Capture the cell that displays the provided text and extract its [X, Y] central coordinate. 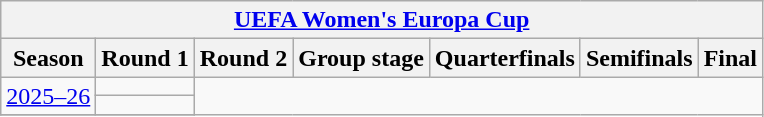
Final [730, 58]
Quarterfinals [504, 58]
2025–26 [48, 96]
Round 2 [243, 58]
Group stage [362, 58]
Semifinals [639, 58]
UEFA Women's Europa Cup [382, 20]
Round 1 [145, 58]
Season [48, 58]
